Pinpoint the cell where the given text exists, returning its (x, y) midpoint coordinate. 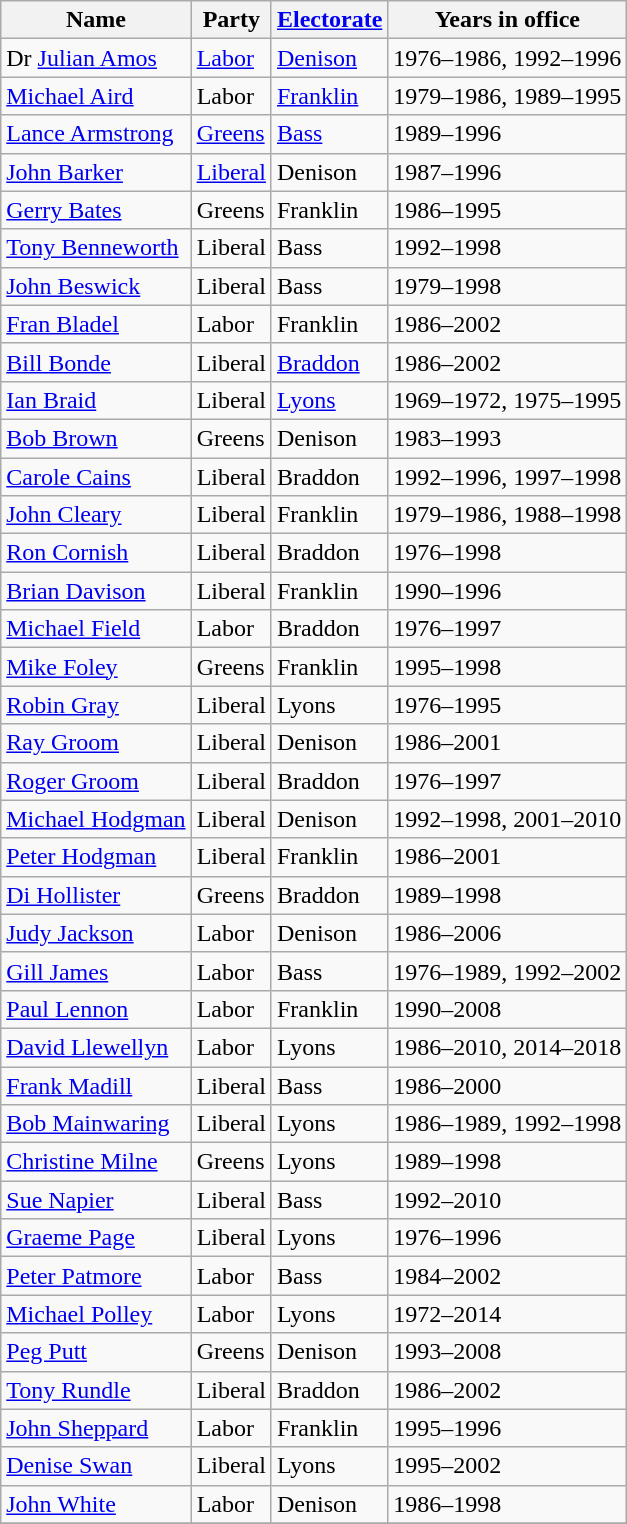
1990–2008 (508, 1009)
1986–1995 (508, 210)
1979–1998 (508, 286)
Christine Milne (96, 1162)
Brian Davison (96, 591)
Ron Cornish (96, 553)
David Llewellyn (96, 1047)
1993–2008 (508, 1352)
Party (231, 20)
Carole Cains (96, 477)
Di Hollister (96, 895)
John Barker (96, 172)
1969–1972, 1975–1995 (508, 400)
1992–1998 (508, 248)
1995–1996 (508, 1428)
1976–1989, 1992–2002 (508, 971)
Roger Groom (96, 781)
1986–2010, 2014–2018 (508, 1047)
John Cleary (96, 515)
1992–1998, 2001–2010 (508, 819)
1995–1998 (508, 667)
Judy Jackson (96, 933)
Bill Bonde (96, 362)
Sue Napier (96, 1200)
1972–2014 (508, 1314)
Fran Bladel (96, 324)
Ray Groom (96, 743)
Years in office (508, 20)
Mike Foley (96, 667)
Michael Polley (96, 1314)
1976–1996 (508, 1238)
1990–1996 (508, 591)
1983–1993 (508, 438)
Frank Madill (96, 1085)
Gill James (96, 971)
Bob Mainwaring (96, 1124)
Electorate (329, 20)
Tony Rundle (96, 1390)
Lance Armstrong (96, 134)
1995–2002 (508, 1466)
Denise Swan (96, 1466)
1992–1996, 1997–1998 (508, 477)
1986–2006 (508, 933)
1979–1986, 1989–1995 (508, 96)
1976–1998 (508, 553)
1976–1995 (508, 705)
1976–1986, 1992–1996 (508, 58)
John White (96, 1504)
1979–1986, 1988–1998 (508, 515)
Ian Braid (96, 400)
Robin Gray (96, 705)
1986–1989, 1992–1998 (508, 1124)
Michael Aird (96, 96)
Peg Putt (96, 1352)
Paul Lennon (96, 1009)
Name (96, 20)
1986–1998 (508, 1504)
Bob Brown (96, 438)
1986–2000 (508, 1085)
Dr Julian Amos (96, 58)
Michael Hodgman (96, 819)
Peter Patmore (96, 1276)
Peter Hodgman (96, 857)
1987–1996 (508, 172)
1984–2002 (508, 1276)
Gerry Bates (96, 210)
Tony Benneworth (96, 248)
Graeme Page (96, 1238)
John Beswick (96, 286)
1992–2010 (508, 1200)
John Sheppard (96, 1428)
Michael Field (96, 629)
1989–1996 (508, 134)
